Search for the cell housing the specified text and yield its [X, Y] center coordinate. 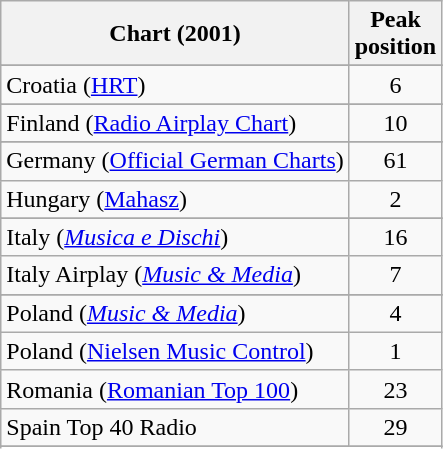
Italy Airplay (Music & Media) [175, 275]
10 [395, 123]
29 [395, 427]
Spain Top 40 Radio [175, 427]
Chart (2001) [175, 34]
Romania (Romanian Top 100) [175, 389]
4 [395, 313]
2 [395, 199]
61 [395, 161]
7 [395, 275]
Finland (Radio Airplay Chart) [175, 123]
Croatia (HRT) [175, 85]
Italy (Musica e Dischi) [175, 237]
16 [395, 237]
6 [395, 85]
Poland (Music & Media) [175, 313]
Peakposition [395, 34]
Hungary (Mahasz) [175, 199]
Germany (Official German Charts) [175, 161]
Poland (Nielsen Music Control) [175, 351]
1 [395, 351]
23 [395, 389]
